Pinpoint the cell where the given text exists, returning its (X, Y) midpoint coordinate. 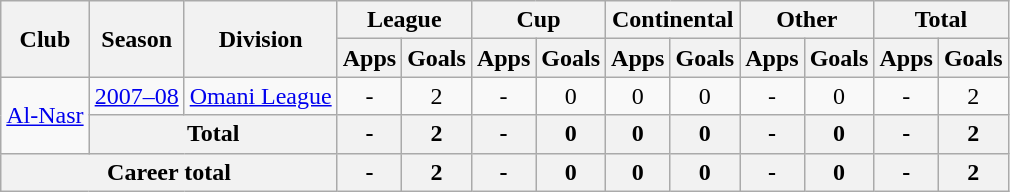
League (404, 20)
Omani League (260, 96)
Al-Nasr (45, 115)
Career total (169, 172)
2007–08 (136, 96)
Continental (673, 20)
Cup (538, 20)
Division (260, 39)
Season (136, 39)
Club (45, 39)
Other (807, 20)
